Capture the cell that displays the provided text and extract its [x, y] central coordinate. 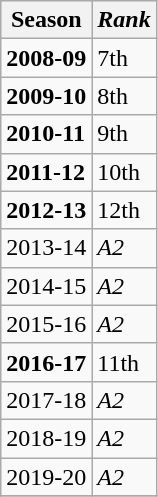
9th [124, 134]
2014-15 [46, 286]
2009-10 [46, 96]
Season [46, 20]
2012-13 [46, 210]
2018-19 [46, 438]
11th [124, 362]
Rank [124, 20]
2016-17 [46, 362]
2011-12 [46, 172]
2019-20 [46, 477]
12th [124, 210]
2008-09 [46, 58]
2017-18 [46, 400]
10th [124, 172]
2010-11 [46, 134]
7th [124, 58]
8th [124, 96]
2013-14 [46, 248]
2015-16 [46, 324]
